Extract the [x, y] coordinate from the center of the cell holding the provided text.  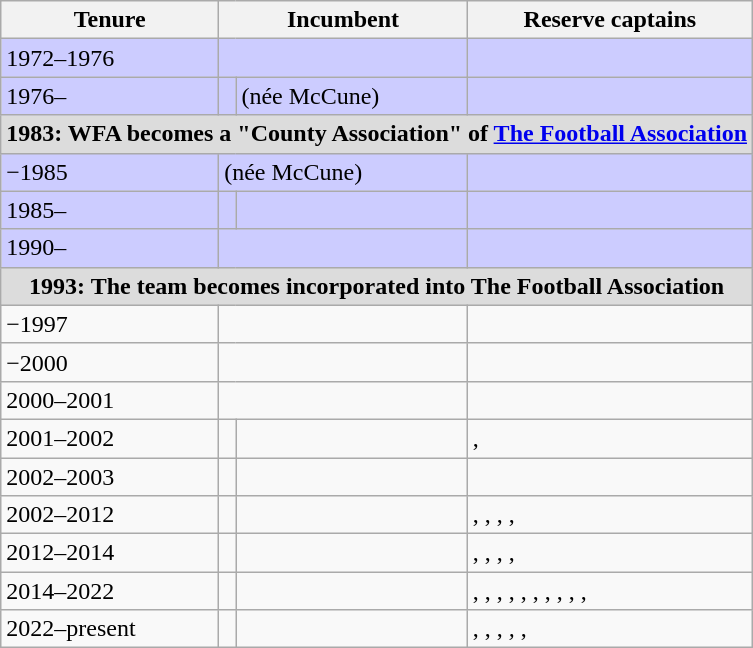
−2000 [110, 362]
Reserve captains [610, 20]
, , , , , , , , , , [610, 591]
2002–2003 [110, 477]
2001–2002 [110, 438]
1990– [110, 248]
1985– [110, 210]
1972–1976 [110, 58]
2002–2012 [110, 515]
Tenure [110, 20]
2012–2014 [110, 553]
−1985 [110, 172]
2014–2022 [110, 591]
1976– [110, 96]
, , , , , [610, 629]
2000–2001 [110, 400]
Incumbent [344, 20]
1993: The team becomes incorporated into The Football Association [377, 286]
, [610, 438]
1983: WFA becomes a "County Association" of The Football Association [377, 134]
−1997 [110, 324]
2022–present [110, 629]
